Output the (X, Y) coordinate of the center of the cell containing the given text.  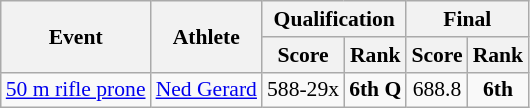
Event (76, 36)
Ned Gerard (206, 90)
6th Q (375, 90)
Qualification (334, 19)
Athlete (206, 36)
Final (467, 19)
6th (498, 90)
50 m rifle prone (76, 90)
688.8 (436, 90)
588-29x (303, 90)
